Detect which cell encompasses the target text, then output its [X, Y] center coordinate. 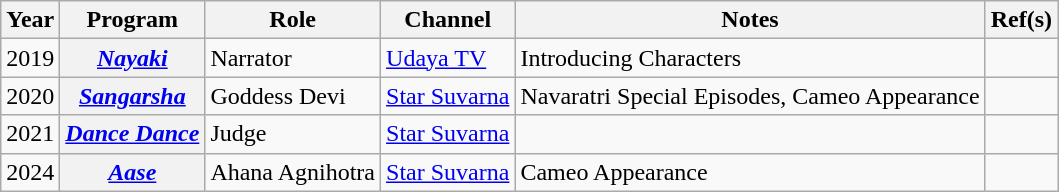
Ahana Agnihotra [293, 172]
Goddess Devi [293, 96]
Navaratri Special Episodes, Cameo Appearance [750, 96]
Notes [750, 20]
Cameo Appearance [750, 172]
2020 [30, 96]
Nayaki [132, 58]
Aase [132, 172]
Channel [448, 20]
2024 [30, 172]
Udaya TV [448, 58]
Year [30, 20]
Role [293, 20]
Introducing Characters [750, 58]
Judge [293, 134]
2019 [30, 58]
Dance Dance [132, 134]
Ref(s) [1021, 20]
Sangarsha [132, 96]
2021 [30, 134]
Program [132, 20]
Narrator [293, 58]
